Return the [X, Y] coordinate for the center point of the cell that contains the specified text.  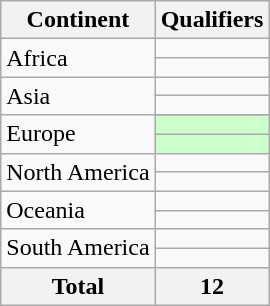
12 [212, 286]
North America [78, 172]
Europe [78, 134]
Africa [78, 58]
Qualifiers [212, 20]
Total [78, 286]
Oceania [78, 210]
South America [78, 248]
Continent [78, 20]
Asia [78, 96]
